Capture the cell that displays the provided text and extract its (X, Y) central coordinate. 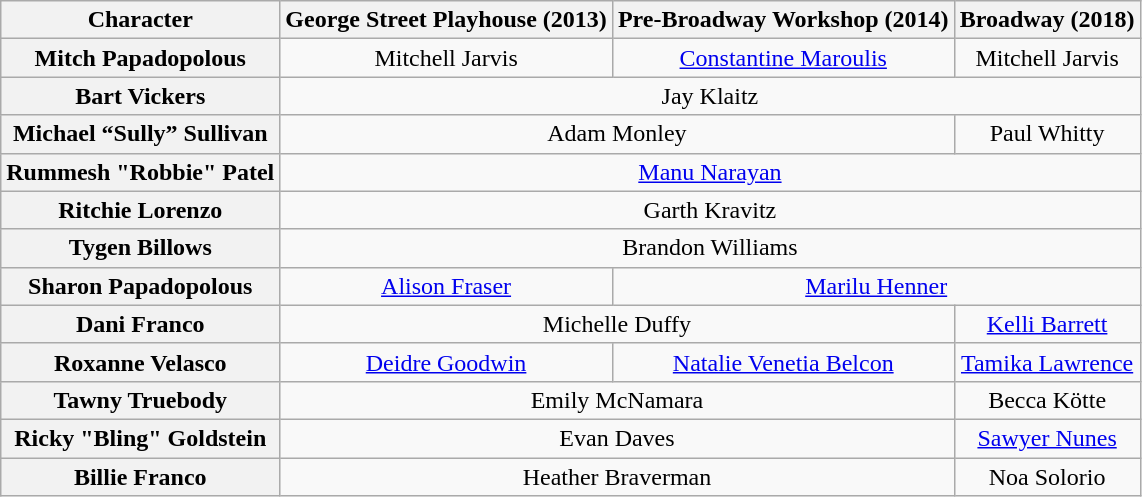
Broadway (2018) (1047, 20)
Pre-Broadway Workshop (2014) (783, 20)
Manu Narayan (710, 172)
Sawyer Nunes (1047, 438)
Michael “Sully” Sullivan (140, 134)
Billie Franco (140, 477)
Roxanne Velasco (140, 362)
Becca Kötte (1047, 400)
Emily McNamara (617, 400)
Tygen Billows (140, 248)
Ricky "Bling" Goldstein (140, 438)
Evan Daves (617, 438)
Tamika Lawrence (1047, 362)
Adam Monley (617, 134)
Noa Solorio (1047, 477)
Kelli Barrett (1047, 324)
Natalie Venetia Belcon (783, 362)
Tawny Truebody (140, 400)
George Street Playhouse (2013) (446, 20)
Heather Braverman (617, 477)
Garth Kravitz (710, 210)
Rummesh "Robbie" Patel (140, 172)
Ritchie Lorenzo (140, 210)
Bart Vickers (140, 96)
Jay Klaitz (710, 96)
Michelle Duffy (617, 324)
Deidre Goodwin (446, 362)
Constantine Maroulis (783, 58)
Alison Fraser (446, 286)
Paul Whitty (1047, 134)
Marilu Henner (876, 286)
Character (140, 20)
Dani Franco (140, 324)
Brandon Williams (710, 248)
Mitch Papadopolous (140, 58)
Sharon Papadopolous (140, 286)
